Pinpoint the cell where the given text exists, returning its (X, Y) midpoint coordinate. 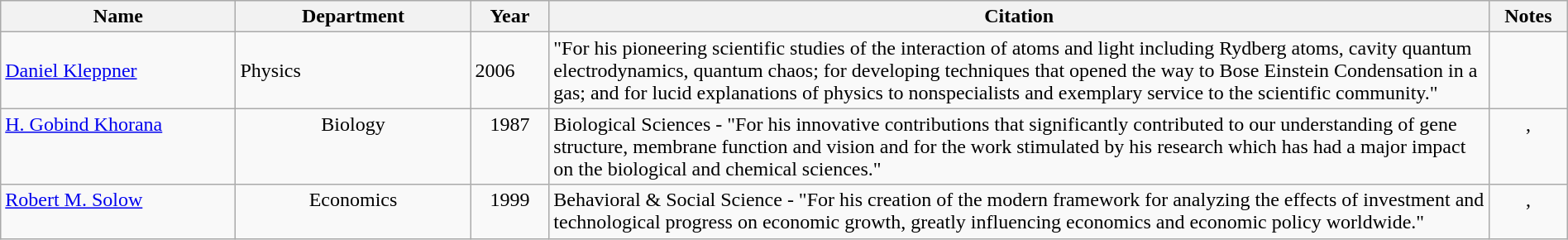
1999 (509, 212)
Robert M. Solow (118, 212)
2006 (509, 70)
1987 (509, 146)
Economics (353, 212)
Name (118, 17)
Biology (353, 146)
Notes (1528, 17)
Department (353, 17)
Daniel Kleppner (118, 70)
Year (509, 17)
Physics (353, 70)
Citation (1019, 17)
H. Gobind Khorana (118, 146)
